Determine the (X, Y) coordinate at the center of the cell enclosing the given text.  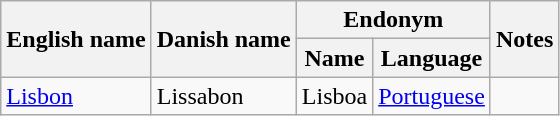
Danish name (224, 39)
Name (334, 58)
Portuguese (432, 96)
Lissabon (224, 96)
Lisboa (334, 96)
English name (76, 39)
Language (432, 58)
Notes (524, 39)
Endonym (393, 20)
Lisbon (76, 96)
